Scan for the cell matching the given text and deliver its (X, Y) coordinate at center. 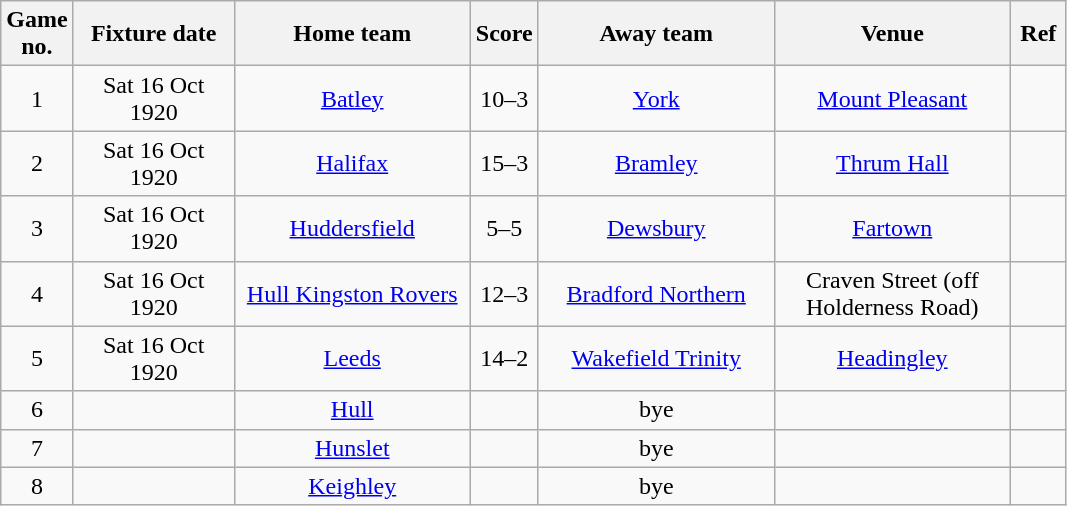
Fartown (892, 228)
5 (37, 358)
Bramley (656, 164)
Batley (352, 98)
Halifax (352, 164)
2 (37, 164)
Hull (352, 410)
Game no. (37, 34)
York (656, 98)
1 (37, 98)
Venue (892, 34)
Leeds (352, 358)
5–5 (504, 228)
4 (37, 294)
Score (504, 34)
Huddersfield (352, 228)
Fixture date (154, 34)
Home team (352, 34)
Dewsbury (656, 228)
14–2 (504, 358)
8 (37, 486)
Ref (1038, 34)
7 (37, 448)
10–3 (504, 98)
12–3 (504, 294)
Craven Street (off Holderness Road) (892, 294)
Mount Pleasant (892, 98)
Bradford Northern (656, 294)
3 (37, 228)
Wakefield Trinity (656, 358)
Hunslet (352, 448)
15–3 (504, 164)
Hull Kingston Rovers (352, 294)
Keighley (352, 486)
Away team (656, 34)
Headingley (892, 358)
Thrum Hall (892, 164)
6 (37, 410)
